Find where the given text appears and provide that cell's center as (x, y) coordinate. 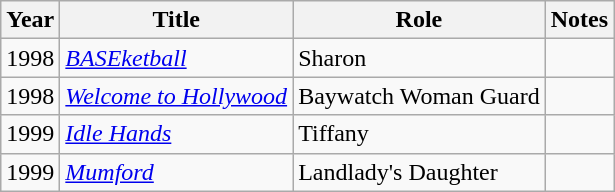
Baywatch Woman Guard (420, 96)
Notes (579, 20)
Idle Hands (176, 134)
Tiffany (420, 134)
Year (30, 20)
Welcome to Hollywood (176, 96)
Landlady's Daughter (420, 172)
Mumford (176, 172)
Role (420, 20)
BASEketball (176, 58)
Sharon (420, 58)
Title (176, 20)
